Search for the cell housing the specified text and yield its [x, y] center coordinate. 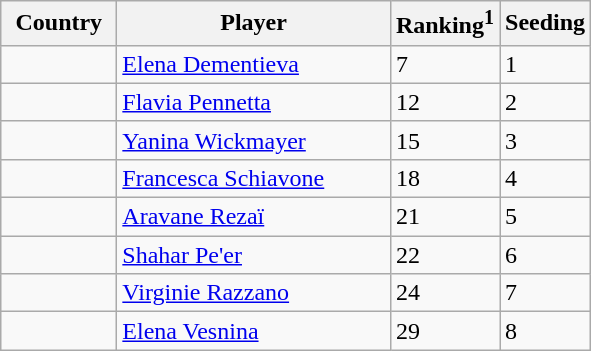
Player [254, 24]
Country [59, 24]
12 [444, 102]
24 [444, 293]
21 [444, 217]
1 [546, 64]
6 [546, 255]
Elena Vesnina [254, 331]
2 [546, 102]
Ranking1 [444, 24]
8 [546, 331]
Shahar Pe'er [254, 255]
Seeding [546, 24]
3 [546, 140]
Francesca Schiavone [254, 178]
15 [444, 140]
5 [546, 217]
Elena Dementieva [254, 64]
Flavia Pennetta [254, 102]
Virginie Razzano [254, 293]
22 [444, 255]
Yanina Wickmayer [254, 140]
4 [546, 178]
29 [444, 331]
18 [444, 178]
Aravane Rezaï [254, 217]
